Find where the given text appears and provide that cell's center as (x, y) coordinate. 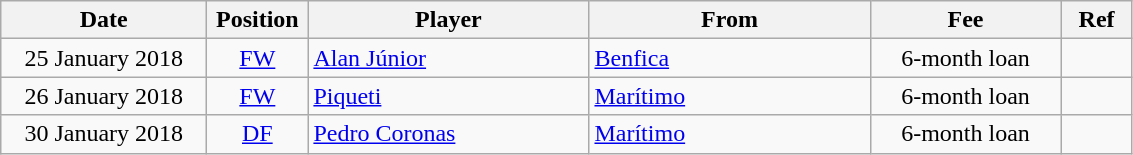
Alan Júnior (448, 58)
30 January 2018 (104, 134)
From (730, 20)
25 January 2018 (104, 58)
Benfica (730, 58)
DF (258, 134)
Piqueti (448, 96)
Position (258, 20)
Player (448, 20)
Fee (966, 20)
Date (104, 20)
26 January 2018 (104, 96)
Pedro Coronas (448, 134)
Ref (1096, 20)
